For the text-containing cell, return its midpoint in [x, y] coordinate format. 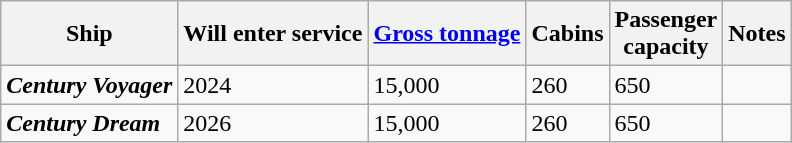
Will enter service [273, 34]
2026 [273, 123]
Century Voyager [90, 85]
Gross tonnage [447, 34]
Century Dream [90, 123]
2024 [273, 85]
Cabins [568, 34]
Ship [90, 34]
Notes [757, 34]
Passengercapacity [666, 34]
